Locate the cell with the specified text and output its (x, y) center coordinate. 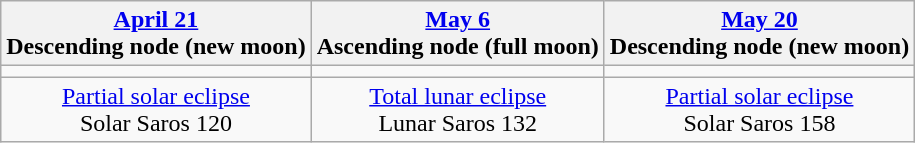
April 21Descending node (new moon) (156, 34)
May 20Descending node (new moon) (759, 34)
May 6Ascending node (full moon) (458, 34)
Partial solar eclipseSolar Saros 120 (156, 110)
Total lunar eclipseLunar Saros 132 (458, 110)
Partial solar eclipseSolar Saros 158 (759, 110)
